Search for the cell housing the specified text and yield its (x, y) center coordinate. 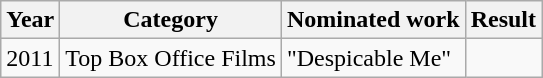
Category (171, 20)
Top Box Office Films (171, 58)
"Despicable Me" (373, 58)
2011 (30, 58)
Nominated work (373, 20)
Result (503, 20)
Year (30, 20)
